Pinpoint the cell where the given text exists, returning its (x, y) midpoint coordinate. 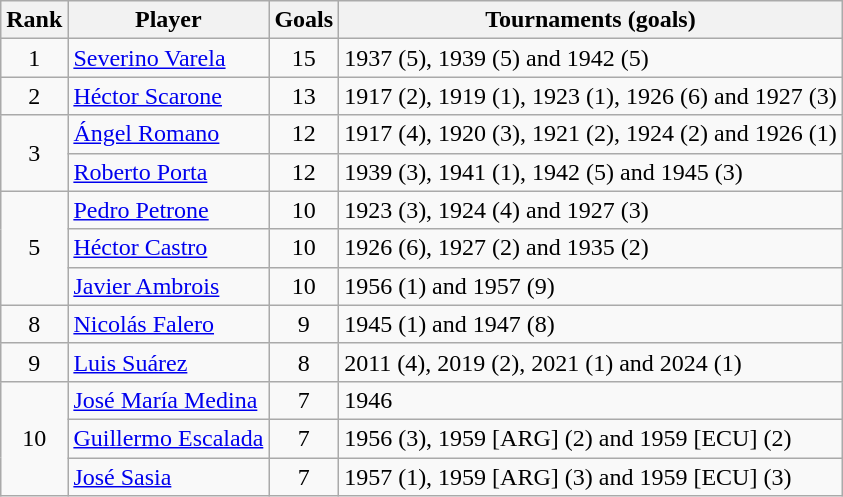
1 (34, 58)
2 (34, 96)
1956 (3), 1959 [ARG] (2) and 1959 [ECU] (2) (591, 438)
Player (168, 20)
Goals (304, 20)
Nicolás Falero (168, 324)
Rank (34, 20)
José Sasia (168, 477)
Javier Ambrois (168, 286)
1946 (591, 400)
Severino Varela (168, 58)
Ángel Romano (168, 134)
1917 (2), 1919 (1), 1923 (1), 1926 (6) and 1927 (3) (591, 96)
Héctor Scarone (168, 96)
1926 (6), 1927 (2) and 1935 (2) (591, 248)
Luis Suárez (168, 362)
3 (34, 153)
Roberto Porta (168, 172)
1945 (1) and 1947 (8) (591, 324)
13 (304, 96)
2011 (4), 2019 (2), 2021 (1) and 2024 (1) (591, 362)
1939 (3), 1941 (1), 1942 (5) and 1945 (3) (591, 172)
1917 (4), 1920 (3), 1921 (2), 1924 (2) and 1926 (1) (591, 134)
1956 (1) and 1957 (9) (591, 286)
1937 (5), 1939 (5) and 1942 (5) (591, 58)
1923 (3), 1924 (4) and 1927 (3) (591, 210)
Héctor Castro (168, 248)
15 (304, 58)
Guillermo Escalada (168, 438)
José María Medina (168, 400)
Pedro Petrone (168, 210)
Tournaments (goals) (591, 20)
1957 (1), 1959 [ARG] (3) and 1959 [ECU] (3) (591, 477)
5 (34, 248)
